For the text-containing cell, return its midpoint in (x, y) coordinate format. 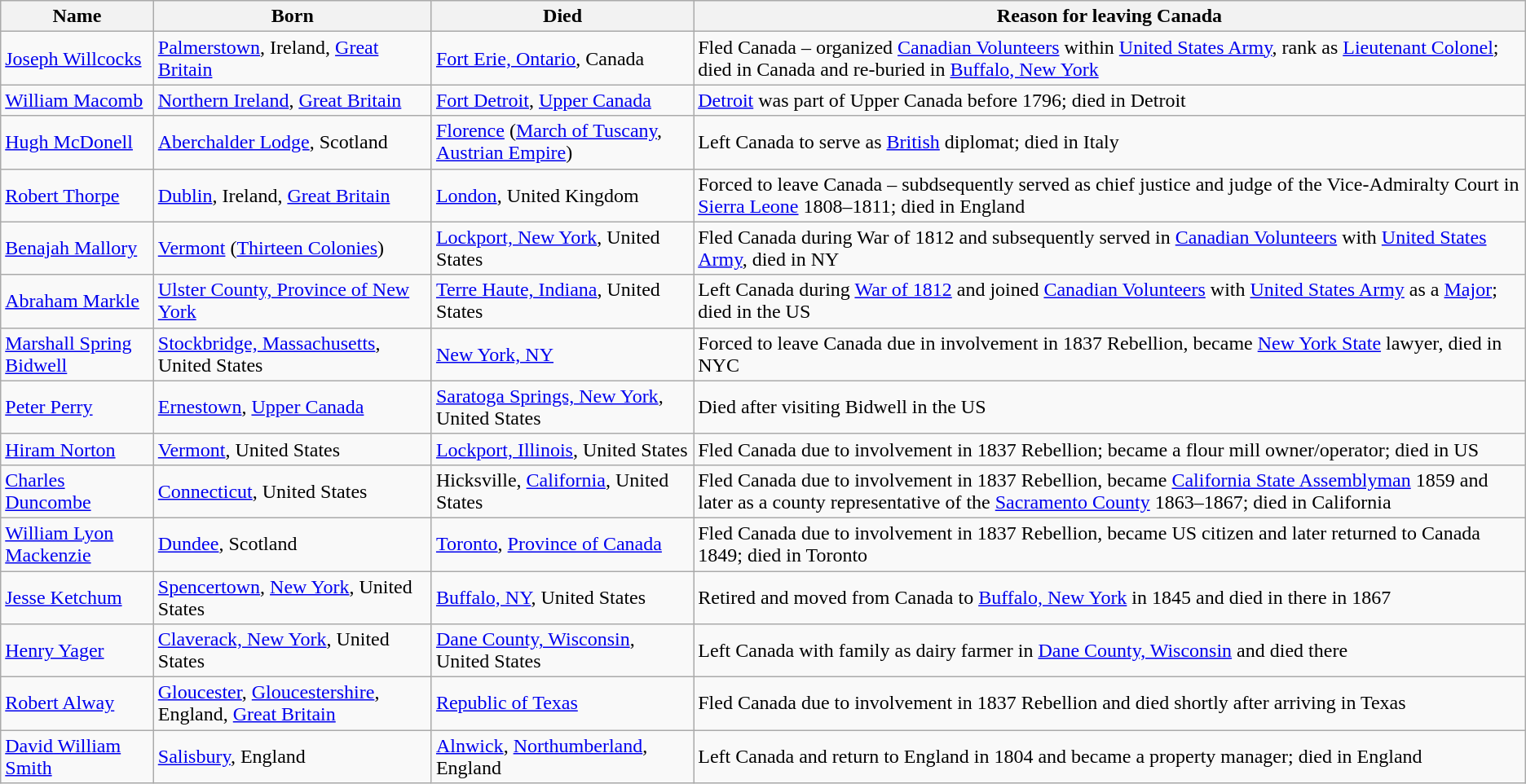
Buffalo, NY, United States (562, 597)
Detroit was part of Upper Canada before 1796; died in Detroit (1110, 100)
Forced to leave Canada due in involvement in 1837 Rebellion, became New York State lawyer, died in NYC (1110, 354)
Connecticut, United States (292, 491)
Northern Ireland, Great Britain (292, 100)
Robert Thorpe (77, 196)
Name (77, 16)
Stockbridge, Massachusetts, United States (292, 354)
Left Canada with family as dairy farmer in Dane County, Wisconsin and died there (1110, 650)
Fort Detroit, Upper Canada (562, 100)
Fled Canada during War of 1812 and subsequently served in Canadian Volunteers with United States Army, died in NY (1110, 248)
Died after visiting Bidwell in the US (1110, 407)
Lockport, Illinois, United States (562, 449)
William Lyon Mackenzie (77, 544)
Dundee, Scotland (292, 544)
Dane County, Wisconsin, United States (562, 650)
Joseph Willcocks (77, 59)
Retired and moved from Canada to Buffalo, New York in 1845 and died in there in 1867 (1110, 597)
Ernestown, Upper Canada (292, 407)
Terre Haute, Indiana, United States (562, 302)
Henry Yager (77, 650)
Republic of Texas (562, 704)
Florence (March of Tuscany, Austrian Empire) (562, 142)
Benajah Mallory (77, 248)
Left Canada to serve as British diplomat; died in Italy (1110, 142)
Vermont (Thirteen Colonies) (292, 248)
Hicksville, California, United States (562, 491)
Reason for leaving Canada (1110, 16)
Peter Perry (77, 407)
Forced to leave Canada – subdsequently served as chief justice and judge of the Vice-Admiralty Court in Sierra Leone 1808–1811; died in England (1110, 196)
Hiram Norton (77, 449)
Fled Canada – organized Canadian Volunteers within United States Army, rank as Lieutenant Colonel; died in Canada and re-buried in Buffalo, New York (1110, 59)
Charles Duncombe (77, 491)
Palmerstown, Ireland, Great Britain (292, 59)
Fled Canada due to involvement in 1837 Rebellion, became US citizen and later returned to Canada 1849; died in Toronto (1110, 544)
Jesse Ketchum (77, 597)
Lockport, New York, United States (562, 248)
William Macomb (77, 100)
Left Canada and return to England in 1804 and became a property manager; died in England (1110, 756)
Salisbury, England (292, 756)
Born (292, 16)
Marshall Spring Bidwell (77, 354)
Fort Erie, Ontario, Canada (562, 59)
Hugh McDonell (77, 142)
Alnwick, Northumberland, England (562, 756)
Left Canada during War of 1812 and joined Canadian Volunteers with United States Army as a Major; died in the US (1110, 302)
Vermont, United States (292, 449)
Abraham Markle (77, 302)
Gloucester, Gloucestershire, England, Great Britain (292, 704)
Toronto, Province of Canada (562, 544)
New York, NY (562, 354)
Spencertown, New York, United States (292, 597)
Dublin, Ireland, Great Britain (292, 196)
Aberchalder Lodge, Scotland (292, 142)
Saratoga Springs, New York, United States (562, 407)
Ulster County, Province of New York (292, 302)
Fled Canada due to involvement in 1837 Rebellion; became a flour mill owner/operator; died in US (1110, 449)
Fled Canada due to involvement in 1837 Rebellion and died shortly after arriving in Texas (1110, 704)
Died (562, 16)
London, United Kingdom (562, 196)
Claverack, New York, United States (292, 650)
David William Smith (77, 756)
Robert Alway (77, 704)
